Search for the cell housing the specified text and yield its [X, Y] center coordinate. 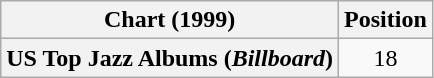
18 [386, 58]
Chart (1999) [170, 20]
US Top Jazz Albums (Billboard) [170, 58]
Position [386, 20]
